Find where the given text appears and provide that cell's center as (x, y) coordinate. 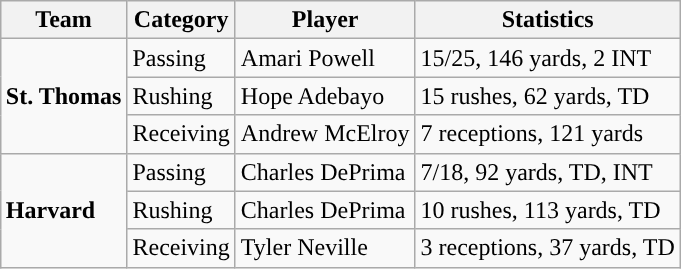
7/18, 92 yards, TD, INT (548, 172)
Statistics (548, 20)
Harvard (64, 210)
Player (325, 20)
7 receptions, 121 yards (548, 134)
Category (181, 20)
10 rushes, 113 yards, TD (548, 210)
Hope Adebayo (325, 96)
15 rushes, 62 yards, TD (548, 96)
Team (64, 20)
15/25, 146 yards, 2 INT (548, 58)
St. Thomas (64, 96)
3 receptions, 37 yards, TD (548, 248)
Andrew McElroy (325, 134)
Amari Powell (325, 58)
Tyler Neville (325, 248)
